Extract the (x, y) coordinate from the center of the cell holding the provided text.  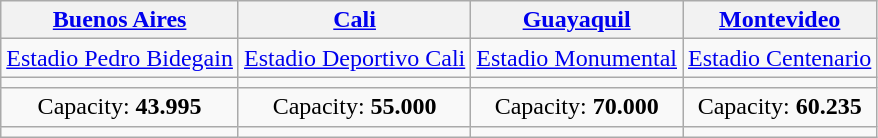
Capacity: 43.995 (120, 107)
Estadio Monumental (577, 58)
Guayaquil (577, 20)
Cali (354, 20)
Montevideo (780, 20)
Estadio Pedro Bidegain (120, 58)
Buenos Aires (120, 20)
Estadio Deportivo Cali (354, 58)
Capacity: 70.000 (577, 107)
Capacity: 55.000 (354, 107)
Capacity: 60.235 (780, 107)
Estadio Centenario (780, 58)
